Identify which cell holds the provided text, then report its [x, y] central coordinate. 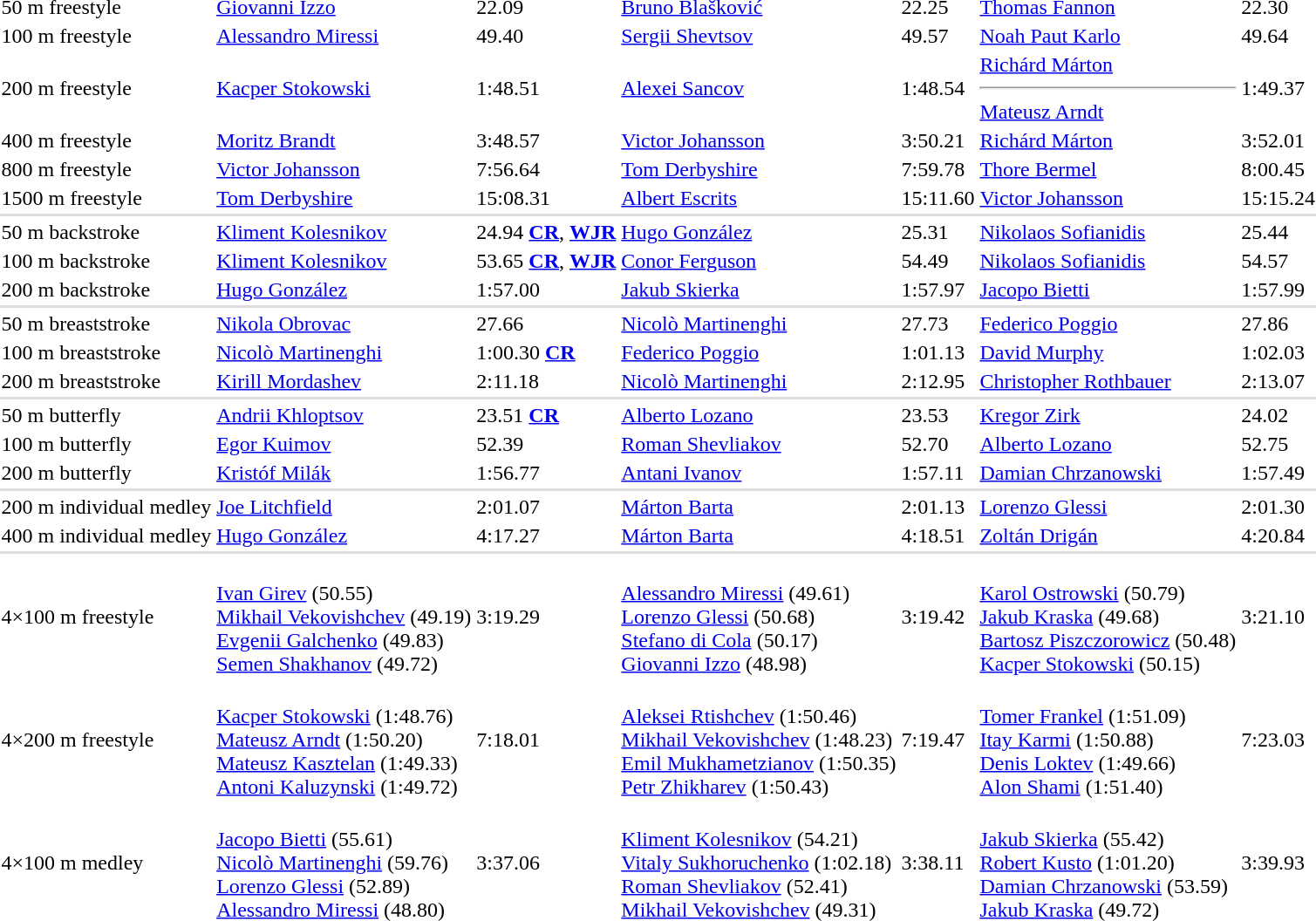
Richárd MártonMateusz Arndt [1108, 88]
4:18.51 [938, 536]
4:17.27 [546, 536]
15:11.60 [938, 198]
Jacopo Bietti [1108, 290]
Roman Shevliakov [759, 444]
200 m freestyle [106, 88]
Damian Chrzanowski [1108, 473]
200 m individual medley [106, 507]
Christopher Rothbauer [1108, 381]
50 m breaststroke [106, 324]
200 m backstroke [106, 290]
52.70 [938, 444]
27.73 [938, 324]
52.39 [546, 444]
Thore Bermel [1108, 169]
100 m freestyle [106, 36]
7:59.78 [938, 169]
Kristóf Milák [344, 473]
24.94 CR, WJR [546, 232]
27.66 [546, 324]
49.40 [546, 36]
Ivan Girev (50.55)Mikhail Vekovishchev (49.19)Evgenii Galchenko (49.83)Semen Shakhanov (49.72) [344, 617]
Noah Paut Karlo [1108, 36]
53.65 CR, WJR [546, 261]
Sergii Shevtsov [759, 36]
3:48.57 [546, 140]
2:01.13 [938, 507]
Egor Kuimov [344, 444]
1:57.97 [938, 290]
1:48.51 [546, 88]
1:57.11 [938, 473]
100 m breaststroke [106, 352]
Richárd Márton [1108, 140]
2:11.18 [546, 381]
3:19.42 [938, 617]
1500 m freestyle [106, 198]
Karol Ostrowski (50.79)Jakub Kraska (49.68)Bartosz Piszczorowicz (50.48)Kacper Stokowski (50.15) [1108, 617]
200 m butterfly [106, 473]
25.31 [938, 232]
Alexei Sancov [759, 88]
Tomer Frankel (1:51.09)Itay Karmi (1:50.88)Denis Loktev (1:49.66)Alon Shami (1:51.40) [1108, 740]
15:08.31 [546, 198]
Lorenzo Glessi [1108, 507]
David Murphy [1108, 352]
50 m backstroke [106, 232]
1:00.30 CR [546, 352]
Kirill Mordashev [344, 381]
4×100 m freestyle [106, 617]
3:50.21 [938, 140]
1:57.00 [546, 290]
400 m freestyle [106, 140]
Kacper Stokowski (1:48.76)Mateusz Arndt (1:50.20)Mateusz Kasztelan (1:49.33)Antoni Kaluzynski (1:49.72) [344, 740]
Nikola Obrovac [344, 324]
54.49 [938, 261]
400 m individual medley [106, 536]
7:19.47 [938, 740]
Antani Ivanov [759, 473]
Moritz Brandt [344, 140]
4×200 m freestyle [106, 740]
7:18.01 [546, 740]
1:56.77 [546, 473]
Joe Litchfield [344, 507]
1:01.13 [938, 352]
Conor Ferguson [759, 261]
2:12.95 [938, 381]
1:48.54 [938, 88]
7:56.64 [546, 169]
3:19.29 [546, 617]
Andrii Khloptsov [344, 415]
Kregor Zirk [1108, 415]
50 m butterfly [106, 415]
Jakub Skierka [759, 290]
Zoltán Drigán [1108, 536]
Aleksei Rtishchev (1:50.46)Mikhail Vekovishchev (1:48.23)Emil Mukhametzianov (1:50.35)Petr Zhikharev (1:50.43) [759, 740]
100 m butterfly [106, 444]
Albert Escrits [759, 198]
Alessandro Miressi (49.61)Lorenzo Glessi (50.68)Stefano di Cola (50.17)Giovanni Izzo (48.98) [759, 617]
23.51 CR [546, 415]
200 m breaststroke [106, 381]
800 m freestyle [106, 169]
100 m backstroke [106, 261]
Kacper Stokowski [344, 88]
23.53 [938, 415]
2:01.07 [546, 507]
Alessandro Miressi [344, 36]
49.57 [938, 36]
